Output the (X, Y) coordinate of the center of the cell containing the given text.  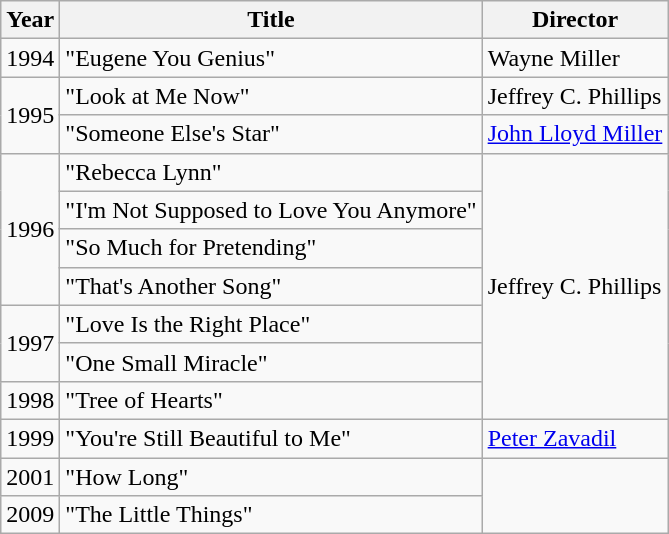
Peter Zavadil (575, 438)
"I'm Not Supposed to Love You Anymore" (271, 210)
1998 (30, 400)
"The Little Things" (271, 515)
2001 (30, 477)
1997 (30, 343)
"Look at Me Now" (271, 96)
1996 (30, 229)
"You're Still Beautiful to Me" (271, 438)
"Someone Else's Star" (271, 134)
1995 (30, 115)
"One Small Miracle" (271, 362)
2009 (30, 515)
"Eugene You Genius" (271, 58)
"Tree of Hearts" (271, 400)
"Love Is the Right Place" (271, 324)
Wayne Miller (575, 58)
"So Much for Pretending" (271, 248)
"Rebecca Lynn" (271, 172)
1999 (30, 438)
"How Long" (271, 477)
Year (30, 20)
Director (575, 20)
1994 (30, 58)
Title (271, 20)
John Lloyd Miller (575, 134)
"That's Another Song" (271, 286)
